Locate the cell with the specified text and output its [x, y] center coordinate. 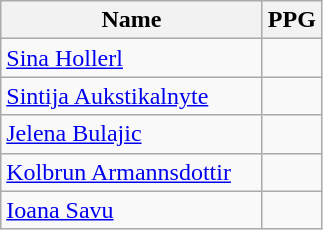
Jelena Bulajic [132, 134]
PPG [292, 20]
Name [132, 20]
Kolbrun Armannsdottir [132, 172]
Sina Hollerl [132, 58]
Ioana Savu [132, 210]
Sintija Aukstikalnyte [132, 96]
